Return (X, Y) of the center of cell containing provided text 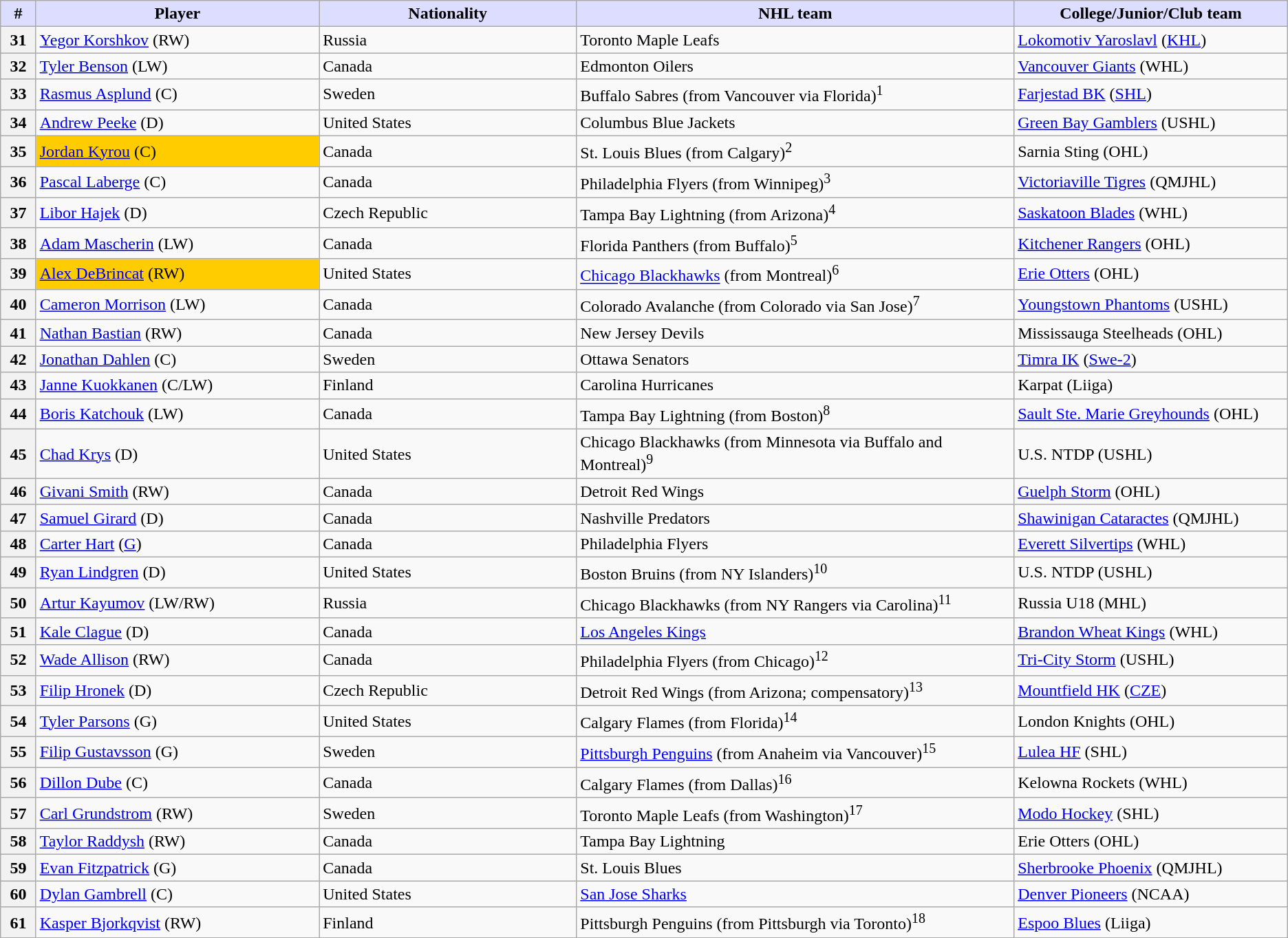
Samuel Girard (D) (178, 518)
35 (18, 151)
42 (18, 359)
Nashville Predators (795, 518)
Carolina Hurricanes (795, 385)
Brandon Wheat Kings (WHL) (1151, 631)
Calgary Flames (from Dallas)16 (795, 783)
College/Junior/Club team (1151, 14)
Mountfield HK (CZE) (1151, 691)
Buffalo Sabres (from Vancouver via Florida)1 (795, 95)
Saskatoon Blades (WHL) (1151, 213)
Vancouver Giants (WHL) (1151, 66)
56 (18, 783)
Janne Kuokkanen (C/LW) (178, 385)
Guelph Storm (OHL) (1151, 491)
Detroit Red Wings (from Arizona; compensatory)13 (795, 691)
Columbus Blue Jackets (795, 122)
41 (18, 333)
54 (18, 721)
Russia U18 (MHL) (1151, 603)
Pittsburgh Penguins (from Anaheim via Vancouver)15 (795, 752)
Chad Krys (D) (178, 454)
Green Bay Gamblers (USHL) (1151, 122)
Lokomotiv Yaroslavl (KHL) (1151, 40)
Evan Fitzpatrick (G) (178, 868)
Wade Allison (RW) (178, 661)
Givani Smith (RW) (178, 491)
40 (18, 304)
Farjestad BK (SHL) (1151, 95)
Nationality (448, 14)
53 (18, 691)
Nathan Bastian (RW) (178, 333)
Artur Kayumov (LW/RW) (178, 603)
Rasmus Asplund (C) (178, 95)
Tampa Bay Lightning (795, 842)
Libor Hajek (D) (178, 213)
Colorado Avalanche (from Colorado via San Jose)7 (795, 304)
Ryan Lindgren (D) (178, 573)
Chicago Blackhawks (from Minnesota via Buffalo and Montreal)9 (795, 454)
38 (18, 244)
Filip Gustavsson (G) (178, 752)
St. Louis Blues (795, 868)
# (18, 14)
Cameron Morrison (LW) (178, 304)
Calgary Flames (from Florida)14 (795, 721)
Chicago Blackhawks (from Montreal)6 (795, 274)
New Jersey Devils (795, 333)
Los Angeles Kings (795, 631)
San Jose Sharks (795, 894)
Tyler Benson (LW) (178, 66)
Shawinigan Cataractes (QMJHL) (1151, 518)
Boston Bruins (from NY Islanders)10 (795, 573)
NHL team (795, 14)
Taylor Raddysh (RW) (178, 842)
Florida Panthers (from Buffalo)5 (795, 244)
Dylan Gambrell (C) (178, 894)
Pascal Laberge (C) (178, 182)
43 (18, 385)
Detroit Red Wings (795, 491)
Modo Hockey (SHL) (1151, 813)
Mississauga Steelheads (OHL) (1151, 333)
36 (18, 182)
Tyler Parsons (G) (178, 721)
55 (18, 752)
Timra IK (Swe-2) (1151, 359)
Lulea HF (SHL) (1151, 752)
Youngstown Phantoms (USHL) (1151, 304)
Boris Katchouk (LW) (178, 414)
39 (18, 274)
51 (18, 631)
44 (18, 414)
Sherbrooke Phoenix (QMJHL) (1151, 868)
Philadelphia Flyers (795, 544)
48 (18, 544)
Andrew Peeke (D) (178, 122)
Sault Ste. Marie Greyhounds (OHL) (1151, 414)
46 (18, 491)
34 (18, 122)
Carter Hart (G) (178, 544)
52 (18, 661)
Carl Grundstrom (RW) (178, 813)
Filip Hronek (D) (178, 691)
Yegor Korshkov (RW) (178, 40)
Philadelphia Flyers (from Winnipeg)3 (795, 182)
Espoo Blues (Liiga) (1151, 922)
Toronto Maple Leafs (from Washington)17 (795, 813)
37 (18, 213)
32 (18, 66)
Kasper Bjorkqvist (RW) (178, 922)
Player (178, 14)
33 (18, 95)
Alex DeBrincat (RW) (178, 274)
Victoriaville Tigres (QMJHL) (1151, 182)
Tampa Bay Lightning (from Boston)8 (795, 414)
59 (18, 868)
Philadelphia Flyers (from Chicago)12 (795, 661)
Jonathan Dahlen (C) (178, 359)
St. Louis Blues (from Calgary)2 (795, 151)
Adam Mascherin (LW) (178, 244)
Kale Clague (D) (178, 631)
Pittsburgh Penguins (from Pittsburgh via Toronto)18 (795, 922)
Dillon Dube (C) (178, 783)
Denver Pioneers (NCAA) (1151, 894)
Everett Silvertips (WHL) (1151, 544)
Jordan Kyrou (C) (178, 151)
Ottawa Senators (795, 359)
Kitchener Rangers (OHL) (1151, 244)
Tri-City Storm (USHL) (1151, 661)
61 (18, 922)
45 (18, 454)
London Knights (OHL) (1151, 721)
Karpat (Liiga) (1151, 385)
57 (18, 813)
Chicago Blackhawks (from NY Rangers via Carolina)11 (795, 603)
Sarnia Sting (OHL) (1151, 151)
Tampa Bay Lightning (from Arizona)4 (795, 213)
Toronto Maple Leafs (795, 40)
60 (18, 894)
Edmonton Oilers (795, 66)
50 (18, 603)
31 (18, 40)
Kelowna Rockets (WHL) (1151, 783)
58 (18, 842)
47 (18, 518)
49 (18, 573)
